Extract the [X, Y] coordinate from the center of the cell holding the provided text.  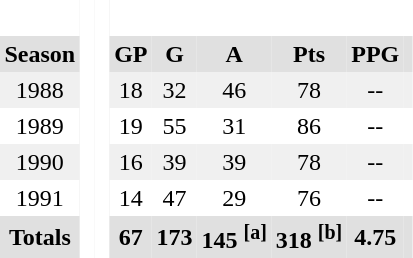
Totals [40, 237]
14 [131, 198]
4.75 [376, 237]
46 [234, 90]
19 [131, 126]
67 [131, 237]
318 [b] [308, 237]
76 [308, 198]
32 [174, 90]
G [174, 54]
1988 [40, 90]
86 [308, 126]
A [234, 54]
173 [174, 237]
16 [131, 162]
Pts [308, 54]
31 [234, 126]
29 [234, 198]
PPG [376, 54]
55 [174, 126]
18 [131, 90]
1991 [40, 198]
47 [174, 198]
145 [a] [234, 237]
1989 [40, 126]
1990 [40, 162]
GP [131, 54]
Season [40, 54]
